Identify which cell holds the provided text, then report its [x, y] central coordinate. 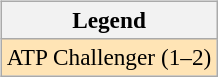
Legend [108, 20]
ATP Challenger (1–2) [108, 57]
